Output the [X, Y] coordinate of the center of the cell containing the given text.  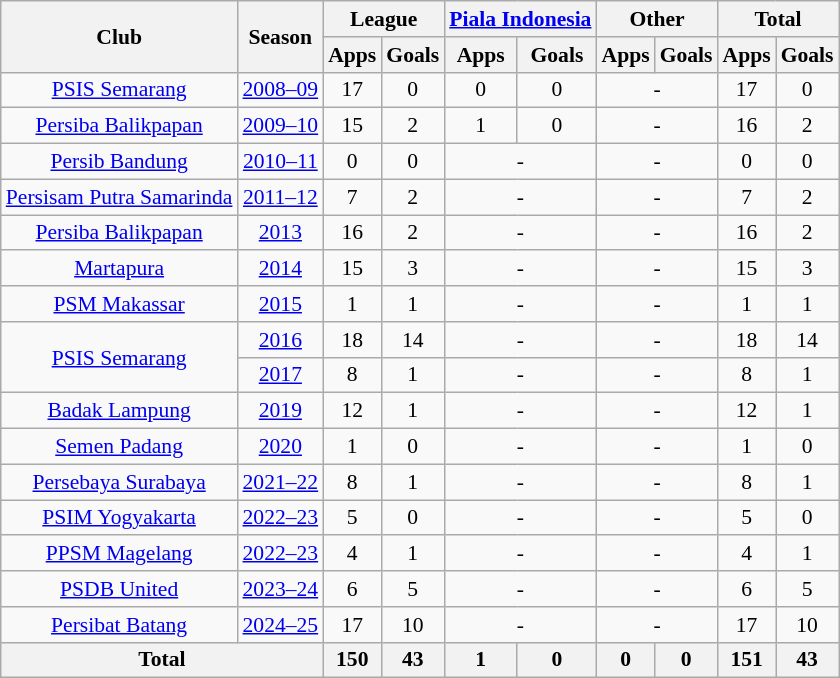
Semen Padang [120, 447]
Other [656, 19]
2010–11 [280, 162]
Persibat Batang [120, 625]
Season [280, 36]
Club [120, 36]
2017 [280, 375]
2015 [280, 304]
2023–24 [280, 589]
Piala Indonesia [520, 19]
PSIM Yogyakarta [120, 518]
151 [747, 660]
2011–12 [280, 197]
PSDB United [120, 589]
PSM Makassar [120, 304]
2009–10 [280, 126]
2014 [280, 269]
PPSM Magelang [120, 554]
2019 [280, 411]
2008–09 [280, 90]
Badak Lampung [120, 411]
Martapura [120, 269]
2024–25 [280, 625]
2020 [280, 447]
Persebaya Surabaya [120, 482]
2021–22 [280, 482]
2013 [280, 233]
Persisam Putra Samarinda [120, 197]
League [384, 19]
150 [352, 660]
2016 [280, 340]
Persib Bandung [120, 162]
